For the text-containing cell, return its midpoint in (x, y) coordinate format. 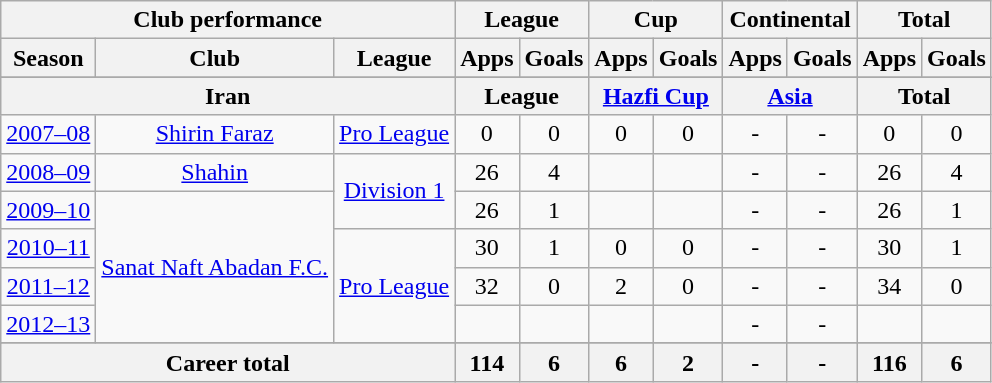
Cup (656, 20)
2012–13 (48, 324)
Continental (790, 20)
34 (889, 286)
Iran (228, 96)
2010–11 (48, 248)
Shahin (215, 172)
32 (487, 286)
114 (487, 362)
Season (48, 58)
116 (889, 362)
Asia (790, 96)
Hazfi Cup (656, 96)
2011–12 (48, 286)
Club performance (228, 20)
Division 1 (394, 191)
2008–09 (48, 172)
Shirin Faraz (215, 134)
Career total (228, 362)
2009–10 (48, 210)
2007–08 (48, 134)
Sanat Naft Abadan F.C. (215, 267)
Club (215, 58)
